From the cell containing the given text, extract its center point as [X, Y] coordinate. 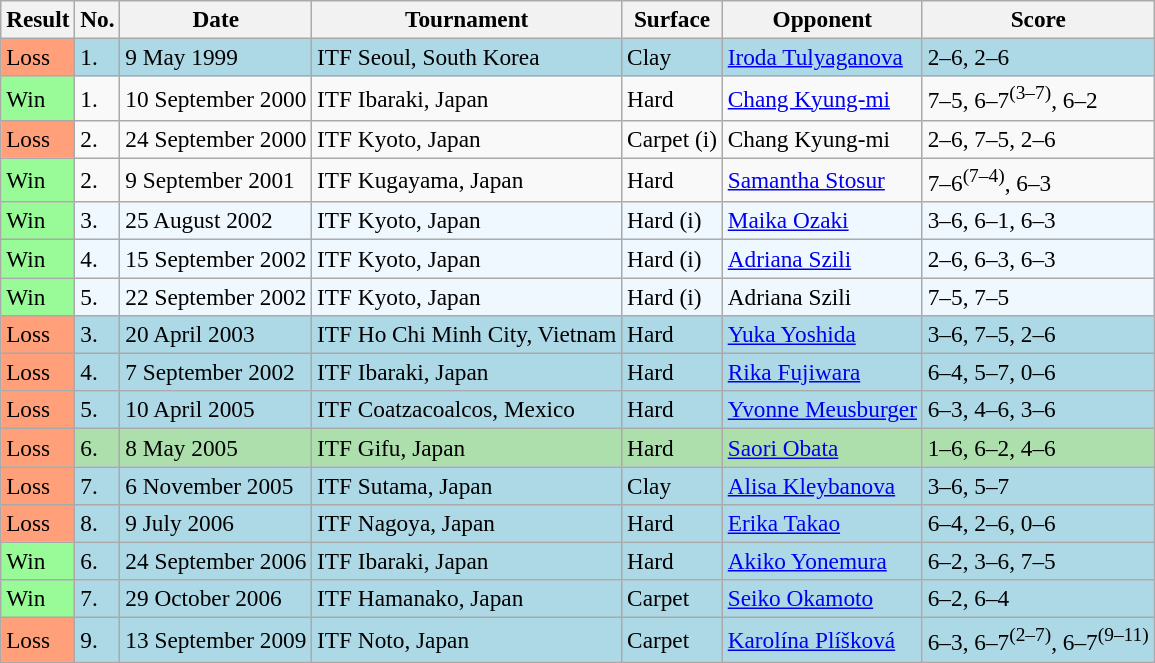
8 May 2005 [216, 447]
7–6(7–4), 6–3 [1038, 180]
2–6, 7–5, 2–6 [1038, 139]
Seiko Okamoto [822, 599]
Iroda Tulyaganova [822, 57]
ITF Hamanako, Japan [467, 599]
Akiko Yonemura [822, 561]
ITF Ho Chi Minh City, Vietnam [467, 334]
9 July 2006 [216, 523]
2–6, 2–6 [1038, 57]
Result [38, 19]
13 September 2009 [216, 639]
6 November 2005 [216, 485]
Opponent [822, 19]
ITF Seoul, South Korea [467, 57]
ITF Sutama, Japan [467, 485]
7–5, 6–7(3–7), 6–2 [1038, 98]
29 October 2006 [216, 599]
3–6, 5–7 [1038, 485]
2–6, 6–3, 6–3 [1038, 258]
15 September 2002 [216, 258]
7–5, 7–5 [1038, 296]
20 April 2003 [216, 334]
No. [98, 19]
Tournament [467, 19]
3–6, 7–5, 2–6 [1038, 334]
9 May 1999 [216, 57]
ITF Nagoya, Japan [467, 523]
Date [216, 19]
3–6, 6–1, 6–3 [1038, 221]
Yuka Yoshida [822, 334]
8. [98, 523]
25 August 2002 [216, 221]
9. [98, 639]
Surface [672, 19]
6–4, 2–6, 0–6 [1038, 523]
Saori Obata [822, 447]
6–3, 4–6, 3–6 [1038, 410]
Alisa Kleybanova [822, 485]
Erika Takao [822, 523]
10 September 2000 [216, 98]
Samantha Stosur [822, 180]
ITF Noto, Japan [467, 639]
6–4, 5–7, 0–6 [1038, 372]
6–2, 6–4 [1038, 599]
9 September 2001 [216, 180]
6–3, 6–7(2–7), 6–7(9–11) [1038, 639]
6–2, 3–6, 7–5 [1038, 561]
22 September 2002 [216, 296]
24 September 2000 [216, 139]
24 September 2006 [216, 561]
Carpet (i) [672, 139]
Maika Ozaki [822, 221]
ITF Gifu, Japan [467, 447]
1–6, 6–2, 4–6 [1038, 447]
Rika Fujiwara [822, 372]
Yvonne Meusburger [822, 410]
7 September 2002 [216, 372]
Score [1038, 19]
Karolína Plíšková [822, 639]
ITF Kugayama, Japan [467, 180]
10 April 2005 [216, 410]
ITF Coatzacoalcos, Mexico [467, 410]
